Return [x, y] of the center of cell containing provided text 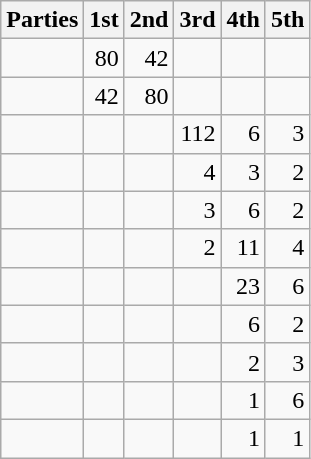
4th [243, 20]
23 [243, 286]
2nd [149, 20]
Parties [42, 20]
1st [104, 20]
5th [287, 20]
3rd [198, 20]
112 [198, 134]
11 [243, 248]
